Find where the given text appears and provide that cell's center as [X, Y] coordinate. 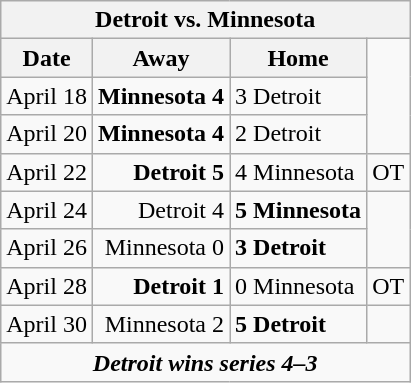
Minnesota 2 [160, 324]
Detroit 4 [160, 210]
2 Detroit [298, 134]
Home [298, 58]
Detroit vs. Minnesota [206, 20]
Minnesota 0 [160, 248]
Detroit 5 [160, 172]
April 24 [47, 210]
April 18 [47, 96]
4 Minnesota [298, 172]
Date [47, 58]
April 20 [47, 134]
April 22 [47, 172]
Away [160, 58]
April 26 [47, 248]
Detroit 1 [160, 286]
5 Detroit [298, 324]
April 28 [47, 286]
5 Minnesota [298, 210]
April 30 [47, 324]
0 Minnesota [298, 286]
Detroit wins series 4–3 [206, 362]
